Return the (X, Y) coordinate for the center point of the cell that contains the specified text.  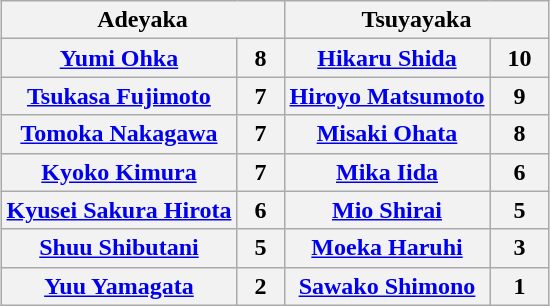
9 (520, 96)
3 (520, 248)
2 (260, 286)
10 (520, 58)
Hiroyo Matsumoto (387, 96)
Sawako Shimono (387, 286)
Adeyaka (142, 20)
Yumi Ohka (119, 58)
Tsukasa Fujimoto (119, 96)
Moeka Haruhi (387, 248)
Shuu Shibutani (119, 248)
Kyoko Kimura (119, 172)
Misaki Ohata (387, 134)
Hikaru Shida (387, 58)
Tomoka Nakagawa (119, 134)
Kyusei Sakura Hirota (119, 210)
Mio Shirai (387, 210)
Mika Iida (387, 172)
Yuu Yamagata (119, 286)
Tsuyayaka (416, 20)
1 (520, 286)
